For the text-containing cell, return its midpoint in [x, y] coordinate format. 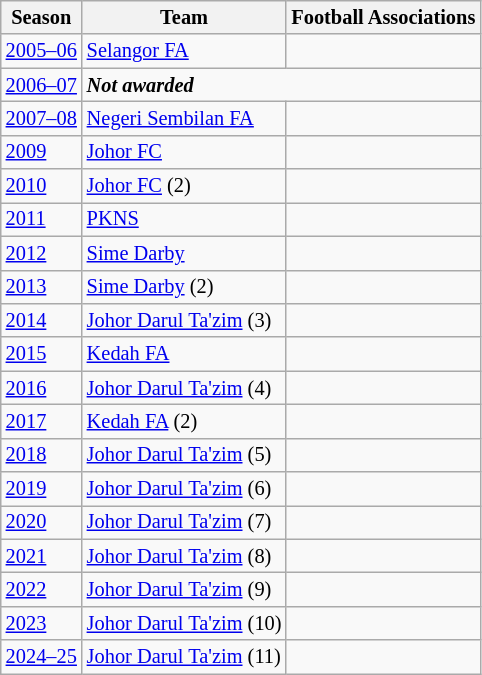
Football Associations [383, 17]
Selangor FA [184, 51]
2011 [42, 219]
Johor Darul Ta'zim (8) [184, 556]
Sime Darby (2) [184, 287]
Johor FC (2) [184, 186]
2005–06 [42, 51]
Kedah FA [184, 354]
Johor FC [184, 152]
2014 [42, 320]
2010 [42, 186]
Johor Darul Ta'zim (6) [184, 489]
2024–25 [42, 657]
2019 [42, 489]
Sime Darby [184, 253]
Season [42, 17]
Kedah FA (2) [184, 421]
2022 [42, 589]
Johor Darul Ta'zim (5) [184, 455]
2007–08 [42, 118]
2021 [42, 556]
Negeri Sembilan FA [184, 118]
2009 [42, 152]
2018 [42, 455]
PKNS [184, 219]
2006–07 [42, 85]
2016 [42, 388]
Johor Darul Ta'zim (9) [184, 589]
Johor Darul Ta'zim (7) [184, 522]
Johor Darul Ta'zim (4) [184, 388]
2017 [42, 421]
Johor Darul Ta'zim (3) [184, 320]
2015 [42, 354]
Team [184, 17]
Johor Darul Ta'zim (10) [184, 623]
2013 [42, 287]
2020 [42, 522]
Not awarded [281, 85]
2012 [42, 253]
Johor Darul Ta'zim (11) [184, 657]
2023 [42, 623]
